For the text-containing cell, return its midpoint in (x, y) coordinate format. 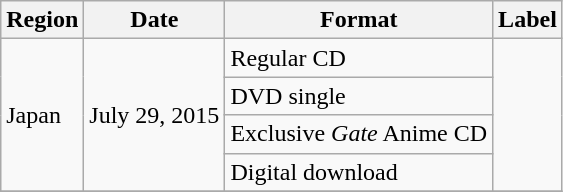
Label (528, 20)
Regular CD (359, 58)
Format (359, 20)
Exclusive Gate Anime CD (359, 134)
Date (154, 20)
July 29, 2015 (154, 115)
Digital download (359, 172)
Region (42, 20)
Japan (42, 115)
DVD single (359, 96)
